Search for the cell housing the specified text and yield its [X, Y] center coordinate. 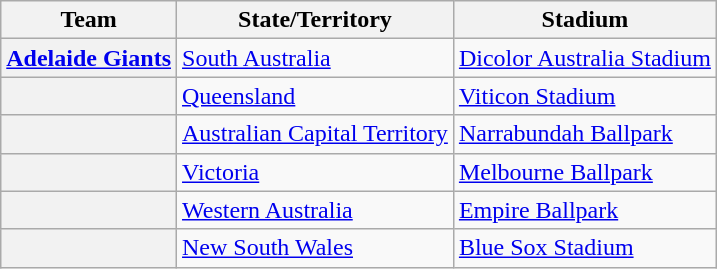
Melbourne Ballpark [584, 172]
Viticon Stadium [584, 96]
New South Wales [316, 248]
Empire Ballpark [584, 210]
Western Australia [316, 210]
Dicolor Australia Stadium [584, 58]
Victoria [316, 172]
State/Territory [316, 20]
Australian Capital Territory [316, 134]
Stadium [584, 20]
Team [89, 20]
Blue Sox Stadium [584, 248]
Narrabundah Ballpark [584, 134]
South Australia [316, 58]
Queensland [316, 96]
Adelaide Giants [89, 58]
